Locate the cell with the specified text and output its [X, Y] center coordinate. 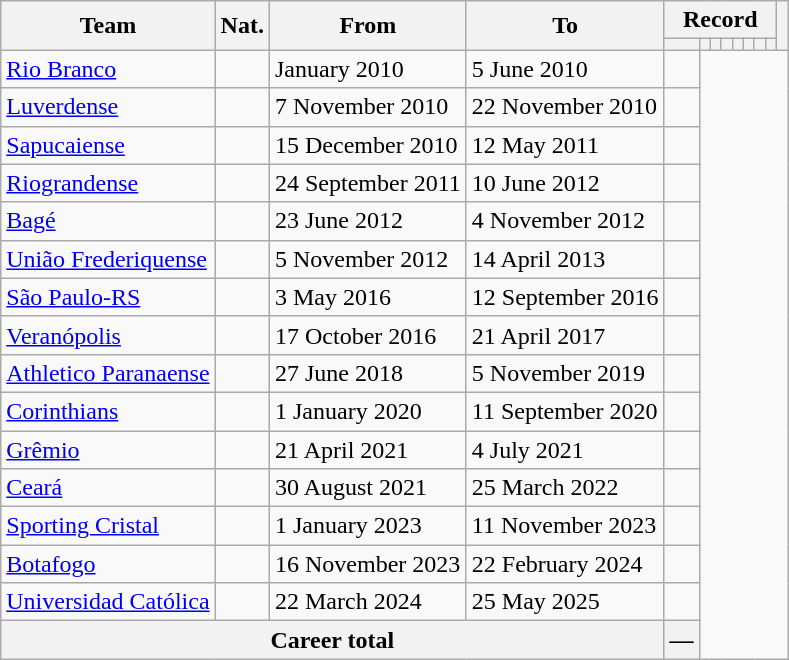
Sapucaiense [108, 145]
4 November 2012 [565, 221]
Grêmio [108, 449]
Veranópolis [108, 335]
— [682, 640]
22 November 2010 [565, 107]
15 December 2010 [368, 145]
27 June 2018 [368, 373]
Riograndense [108, 183]
To [565, 26]
Sporting Cristal [108, 526]
Career total [332, 640]
17 October 2016 [368, 335]
Team [108, 26]
Bagé [108, 221]
Nat. [242, 26]
Universidad Católica [108, 602]
12 May 2011 [565, 145]
5 June 2010 [565, 69]
22 February 2024 [565, 564]
30 August 2021 [368, 488]
12 September 2016 [565, 297]
21 April 2021 [368, 449]
3 May 2016 [368, 297]
Luverdense [108, 107]
União Frederiquense [108, 259]
16 November 2023 [368, 564]
11 November 2023 [565, 526]
From [368, 26]
25 May 2025 [565, 602]
Corinthians [108, 411]
21 April 2017 [565, 335]
Athletico Paranaense [108, 373]
São Paulo-RS [108, 297]
24 September 2011 [368, 183]
5 November 2012 [368, 259]
14 April 2013 [565, 259]
7 November 2010 [368, 107]
Rio Branco [108, 69]
5 November 2019 [565, 373]
11 September 2020 [565, 411]
25 March 2022 [565, 488]
1 January 2020 [368, 411]
1 January 2023 [368, 526]
22 March 2024 [368, 602]
Record [720, 20]
Botafogo [108, 564]
10 June 2012 [565, 183]
4 July 2021 [565, 449]
January 2010 [368, 69]
23 June 2012 [368, 221]
Ceará [108, 488]
